Capture the cell that displays the provided text and extract its (X, Y) central coordinate. 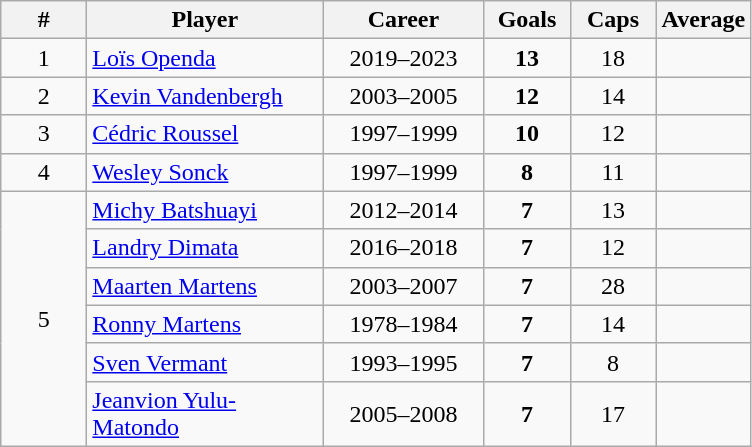
28 (613, 286)
2012–2014 (404, 210)
Caps (613, 20)
10 (527, 134)
Jeanvion Yulu-Matondo (205, 414)
Average (704, 20)
2005–2008 (404, 414)
2019–2023 (404, 58)
Michy Batshuayi (205, 210)
2003–2005 (404, 96)
Sven Vermant (205, 362)
Goals (527, 20)
Loïs Openda (205, 58)
Career (404, 20)
Ronny Martens (205, 324)
Cédric Roussel (205, 134)
17 (613, 414)
18 (613, 58)
1978–1984 (404, 324)
1 (44, 58)
1993–1995 (404, 362)
4 (44, 172)
2003–2007 (404, 286)
Kevin Vandenbergh (205, 96)
Wesley Sonck (205, 172)
# (44, 20)
2016–2018 (404, 248)
3 (44, 134)
Player (205, 20)
Maarten Martens (205, 286)
11 (613, 172)
Landry Dimata (205, 248)
5 (44, 318)
2 (44, 96)
